Output the [x, y] coordinate of the center of the cell containing the given text.  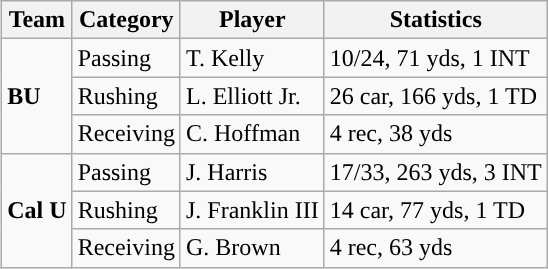
10/24, 71 yds, 1 INT [436, 58]
17/33, 263 yds, 3 INT [436, 172]
4 rec, 63 yds [436, 248]
J. Franklin III [252, 210]
Category [126, 20]
C. Hoffman [252, 134]
Cal U [37, 210]
BU [37, 96]
14 car, 77 yds, 1 TD [436, 210]
4 rec, 38 yds [436, 134]
J. Harris [252, 172]
26 car, 166 yds, 1 TD [436, 96]
T. Kelly [252, 58]
Team [37, 20]
L. Elliott Jr. [252, 96]
G. Brown [252, 248]
Statistics [436, 20]
Player [252, 20]
